Provide the [X, Y] coordinate of the cell's center where the given text is located.  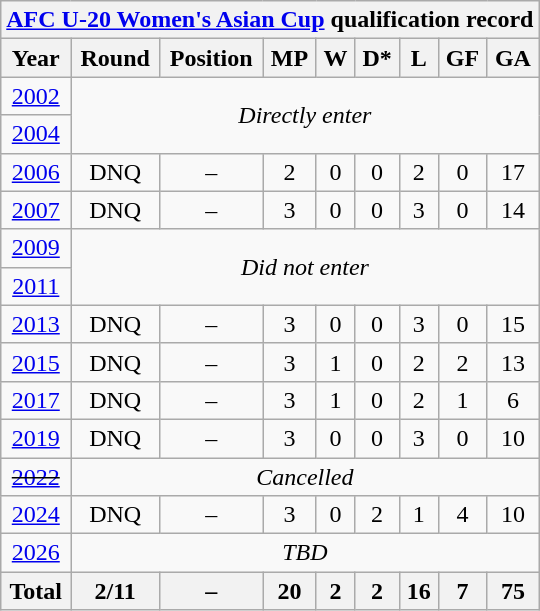
2011 [36, 286]
Total [36, 591]
GA [513, 58]
Directly enter [305, 115]
75 [513, 591]
2024 [36, 515]
6 [513, 400]
Year [36, 58]
16 [418, 591]
2019 [36, 438]
MP [290, 58]
2004 [36, 134]
AFC U-20 Women's Asian Cup qualification record [270, 20]
Cancelled [305, 477]
Position [210, 58]
7 [462, 591]
4 [462, 515]
14 [513, 210]
2002 [36, 96]
L [418, 58]
20 [290, 591]
2017 [36, 400]
Round [116, 58]
2015 [36, 362]
2/11 [116, 591]
15 [513, 324]
2022 [36, 477]
D* [378, 58]
2026 [36, 553]
2013 [36, 324]
Did not enter [305, 267]
TBD [305, 553]
17 [513, 172]
2007 [36, 210]
W [336, 58]
13 [513, 362]
GF [462, 58]
2006 [36, 172]
2009 [36, 248]
